Provide the [x, y] coordinate of the cell's center where the given text is located.  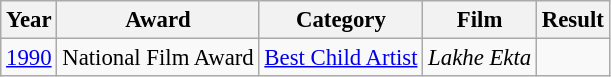
Result [574, 20]
Film [480, 20]
1990 [29, 58]
Award [158, 20]
Lakhe Ekta [480, 58]
Category [341, 20]
National Film Award [158, 58]
Best Child Artist [341, 58]
Year [29, 20]
